Return [x, y] of the center of cell containing provided text 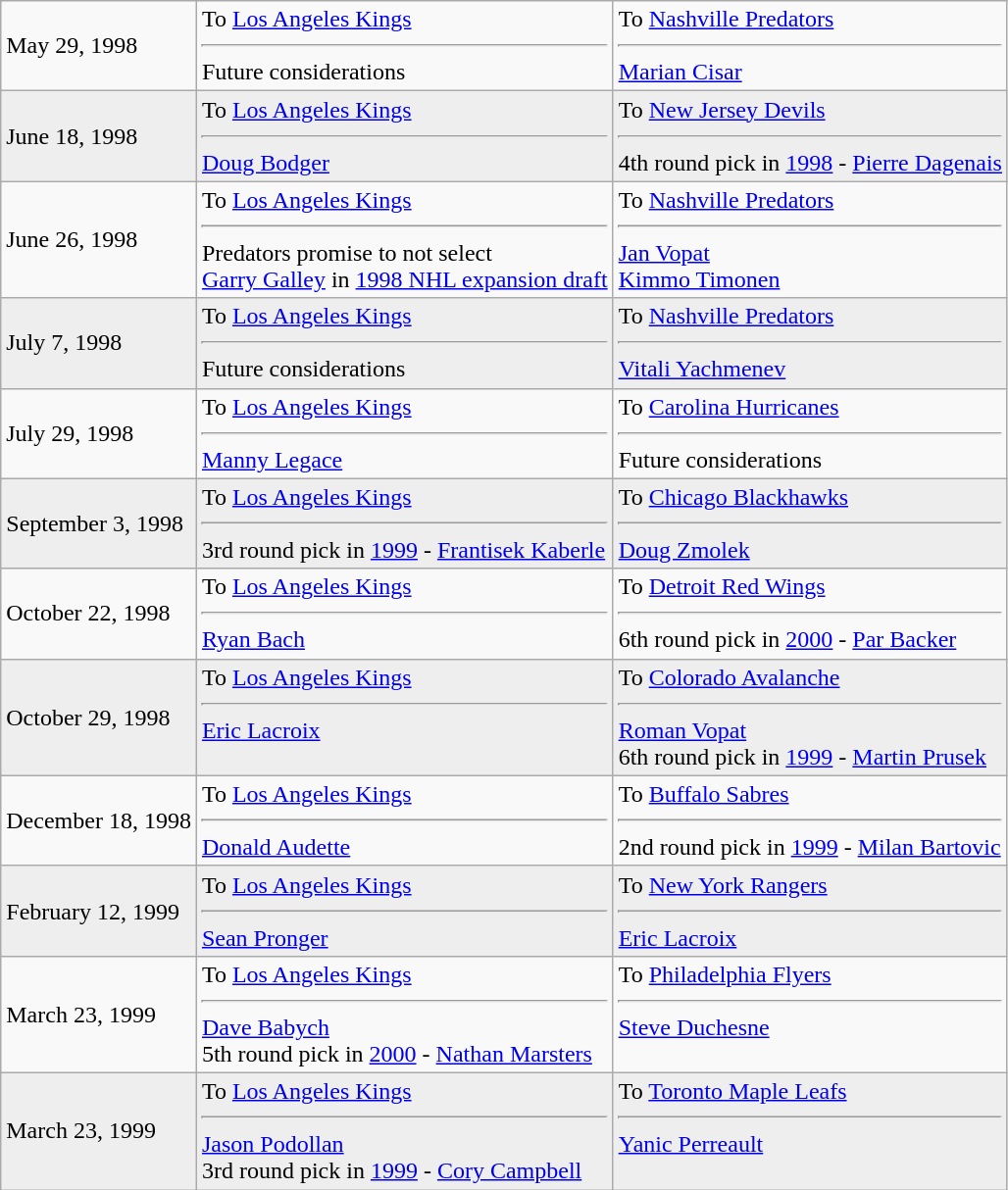
February 12, 1999 [99, 911]
December 18, 1998 [99, 820]
To Detroit Red Wings6th round pick in 2000 - Par Backer [810, 614]
To Los Angeles KingsSean Pronger [404, 911]
To Nashville PredatorsJan Vopat Kimmo Timonen [810, 239]
To New York RangersEric Lacroix [810, 911]
To Buffalo Sabres2nd round pick in 1999 - Milan Bartovic [810, 820]
To New Jersey Devils4th round pick in 1998 - Pierre Dagenais [810, 136]
To Los Angeles KingsDonald Audette [404, 820]
September 3, 1998 [99, 523]
July 7, 1998 [99, 343]
June 18, 1998 [99, 136]
October 22, 1998 [99, 614]
To Los Angeles KingsPredators promise to not selectGarry Galley in 1998 NHL expansion draft [404, 239]
To Nashville PredatorsMarian Cisar [810, 46]
To Chicago BlackhawksDoug Zmolek [810, 523]
To Los Angeles KingsEric Lacroix [404, 718]
To Toronto Maple LeafsYanic Perreault [810, 1131]
June 26, 1998 [99, 239]
To Los Angeles Kings3rd round pick in 1999 - Frantisek Kaberle [404, 523]
To Nashville PredatorsVitali Yachmenev [810, 343]
To Colorado AvalancheRoman Vopat 6th round pick in 1999 - Martin Prusek [810, 718]
July 29, 1998 [99, 433]
To Los Angeles KingsJason Podollan 3rd round pick in 1999 - Cory Campbell [404, 1131]
To Philadelphia FlyersSteve Duchesne [810, 1014]
To Los Angeles KingsDoug Bodger [404, 136]
To Los Angeles KingsRyan Bach [404, 614]
To Los Angeles KingsDave Babych 5th round pick in 2000 - Nathan Marsters [404, 1014]
To Los Angeles KingsManny Legace [404, 433]
October 29, 1998 [99, 718]
To Carolina HurricanesFuture considerations [810, 433]
May 29, 1998 [99, 46]
